Find where the given text appears and provide that cell's center as [x, y] coordinate. 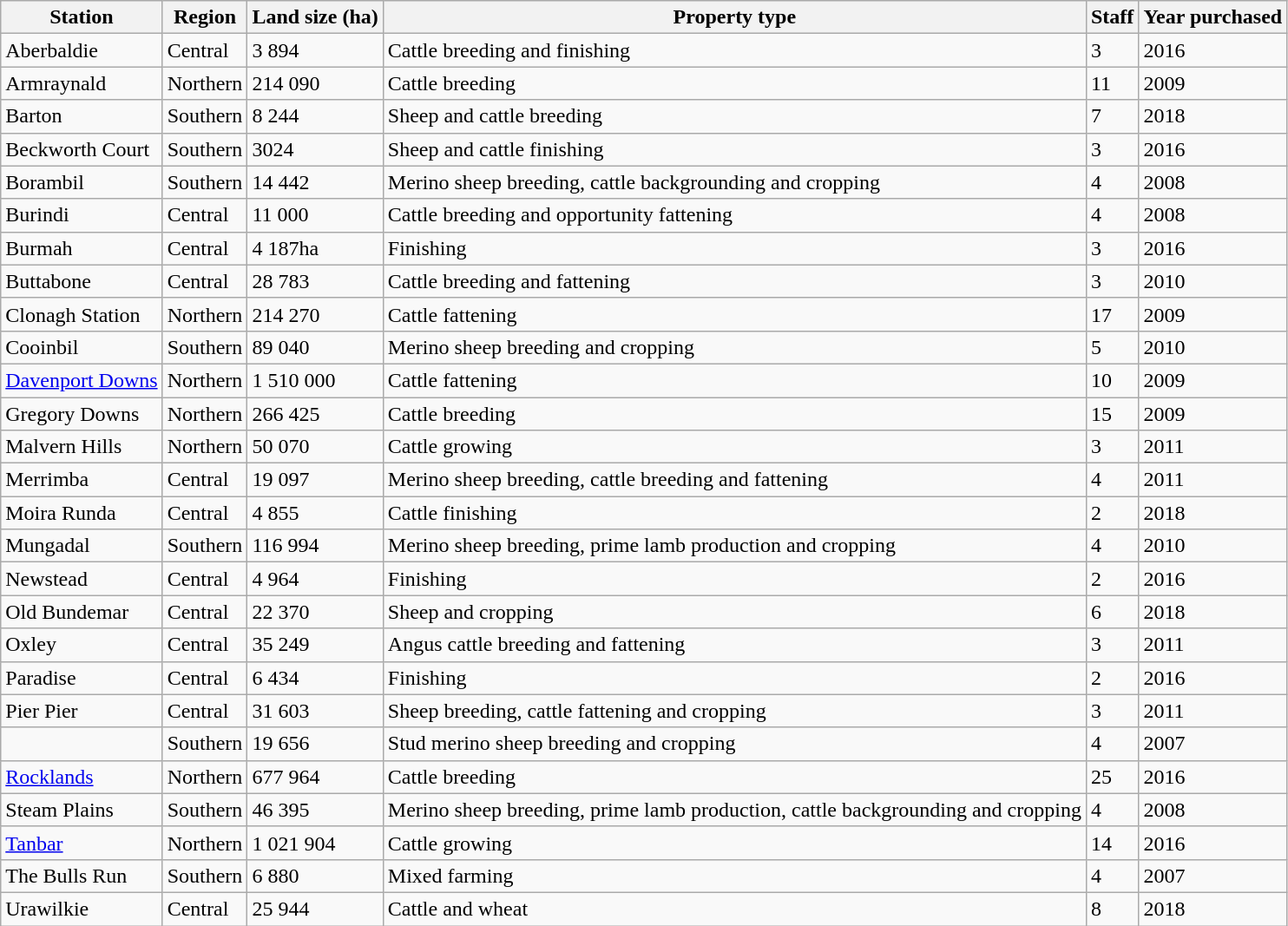
17 [1112, 314]
116 994 [315, 546]
Barton [82, 116]
Angus cattle breeding and fattening [734, 645]
Merino sheep breeding, cattle breeding and fattening [734, 480]
14 [1112, 843]
Region [205, 17]
Merino sheep breeding and cropping [734, 347]
3024 [315, 149]
Merino sheep breeding, cattle backgrounding and cropping [734, 182]
8 244 [315, 116]
7 [1112, 116]
Stud merino sheep breeding and cropping [734, 744]
28 783 [315, 281]
Newstead [82, 579]
11 000 [315, 215]
Staff [1112, 17]
3 894 [315, 50]
31 603 [315, 711]
Paradise [82, 678]
Burmah [82, 248]
6 434 [315, 678]
Property type [734, 17]
6 880 [315, 876]
Borambil [82, 182]
14 442 [315, 182]
Tanbar [82, 843]
50 070 [315, 447]
Buttabone [82, 281]
5 [1112, 347]
Oxley [82, 645]
Merino sheep breeding, prime lamb production, cattle backgrounding and cropping [734, 810]
19 656 [315, 744]
15 [1112, 414]
10 [1112, 380]
11 [1112, 83]
Rocklands [82, 777]
Pier Pier [82, 711]
Cattle breeding and finishing [734, 50]
Beckworth Court [82, 149]
1 021 904 [315, 843]
Sheep breeding, cattle fattening and cropping [734, 711]
Steam Plains [82, 810]
677 964 [315, 777]
4 964 [315, 579]
Aberbaldie [82, 50]
1 510 000 [315, 380]
Sheep and cattle breeding [734, 116]
Moira Runda [82, 513]
Merino sheep breeding, prime lamb production and cropping [734, 546]
Cattle breeding and fattening [734, 281]
89 040 [315, 347]
Sheep and cropping [734, 612]
Clonagh Station [82, 314]
Cooinbil [82, 347]
Cattle and wheat [734, 909]
Land size (ha) [315, 17]
Urawilkie [82, 909]
Malvern Hills [82, 447]
Cattle breeding and opportunity fattening [734, 215]
The Bulls Run [82, 876]
Year purchased [1213, 17]
214 270 [315, 314]
25 944 [315, 909]
266 425 [315, 414]
Sheep and cattle finishing [734, 149]
Davenport Downs [82, 380]
Station [82, 17]
Burindi [82, 215]
46 395 [315, 810]
6 [1112, 612]
4 187ha [315, 248]
22 370 [315, 612]
8 [1112, 909]
214 090 [315, 83]
Mungadal [82, 546]
Cattle finishing [734, 513]
Armraynald [82, 83]
Old Bundemar [82, 612]
Merrimba [82, 480]
35 249 [315, 645]
25 [1112, 777]
Mixed farming [734, 876]
19 097 [315, 480]
Gregory Downs [82, 414]
4 855 [315, 513]
